For the text-containing cell, return its midpoint in (x, y) coordinate format. 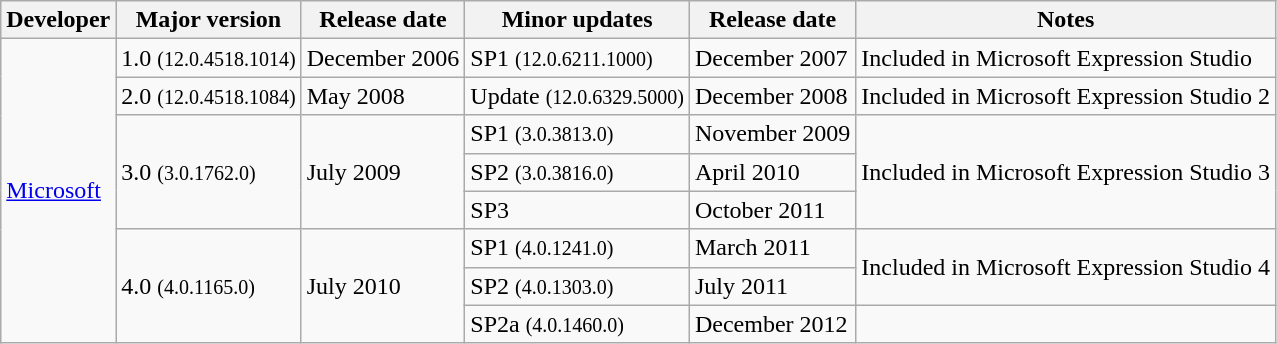
December 2007 (772, 58)
July 2011 (772, 286)
March 2011 (772, 248)
SP1 (12.0.6211.1000) (578, 58)
Included in Microsoft Expression Studio 3 (1066, 172)
SP2 (3.0.3816.0) (578, 172)
December 2012 (772, 324)
July 2009 (383, 172)
SP2 (4.0.1303.0) (578, 286)
April 2010 (772, 172)
Developer (58, 20)
December 2008 (772, 96)
SP1 (3.0.3813.0) (578, 134)
SP2a (4.0.1460.0) (578, 324)
Microsoft (58, 191)
Included in Microsoft Expression Studio (1066, 58)
Included in Microsoft Expression Studio 2 (1066, 96)
May 2008 (383, 96)
2.0 (12.0.4518.1084) (208, 96)
Major version (208, 20)
Notes (1066, 20)
1.0 (12.0.4518.1014) (208, 58)
4.0 (4.0.1165.0) (208, 286)
SP1 (4.0.1241.0) (578, 248)
Minor updates (578, 20)
3.0 (3.0.1762.0) (208, 172)
July 2010 (383, 286)
November 2009 (772, 134)
December 2006 (383, 58)
Included in Microsoft Expression Studio 4 (1066, 267)
Update (12.0.6329.5000) (578, 96)
SP3 (578, 210)
October 2011 (772, 210)
